Output the [X, Y] coordinate of the center of the cell containing the given text.  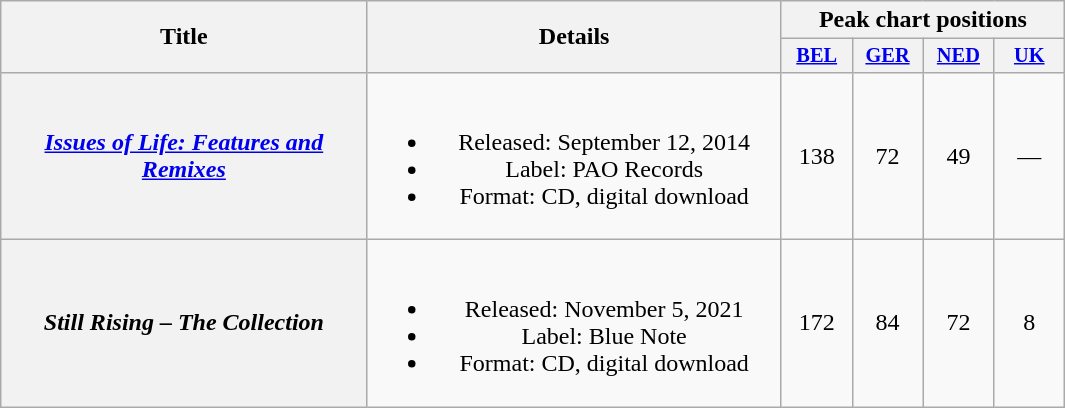
8 [1030, 324]
Still Rising – The Collection [184, 324]
84 [888, 324]
Released: September 12, 2014Label: PAO RecordsFormat: CD, digital download [574, 156]
BEL [816, 56]
Details [574, 37]
Peak chart positions [922, 20]
138 [816, 156]
Released: November 5, 2021Label: Blue NoteFormat: CD, digital download [574, 324]
NED [958, 56]
GER [888, 56]
— [1030, 156]
Title [184, 37]
Issues of Life: Features and Remixes [184, 156]
UK [1030, 56]
49 [958, 156]
172 [816, 324]
